Provide the [X, Y] coordinate of the cell's center where the given text is located.  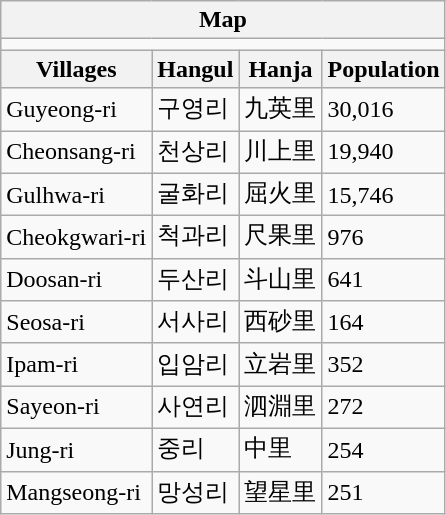
斗山里 [280, 280]
구영리 [196, 110]
Hanja [280, 69]
164 [384, 322]
254 [384, 450]
두산리 [196, 280]
사연리 [196, 408]
중리 [196, 450]
Guyeong-ri [76, 110]
屈火里 [280, 194]
19,940 [384, 152]
천상리 [196, 152]
Population [384, 69]
Cheonsang-ri [76, 152]
Cheokgwari-ri [76, 238]
입암리 [196, 364]
Map [223, 20]
망성리 [196, 492]
272 [384, 408]
서사리 [196, 322]
Jung-ri [76, 450]
西砂里 [280, 322]
Ipam-ri [76, 364]
立岩里 [280, 364]
척과리 [196, 238]
굴화리 [196, 194]
川上里 [280, 152]
30,016 [384, 110]
Doosan-ri [76, 280]
641 [384, 280]
中里 [280, 450]
望星里 [280, 492]
Seosa-ri [76, 322]
Sayeon-ri [76, 408]
251 [384, 492]
15,746 [384, 194]
Villages [76, 69]
尺果里 [280, 238]
九英里 [280, 110]
976 [384, 238]
Gulhwa-ri [76, 194]
Hangul [196, 69]
泗淵里 [280, 408]
Mangseong-ri [76, 492]
352 [384, 364]
